Pinpoint the cell where the given text exists, returning its [X, Y] midpoint coordinate. 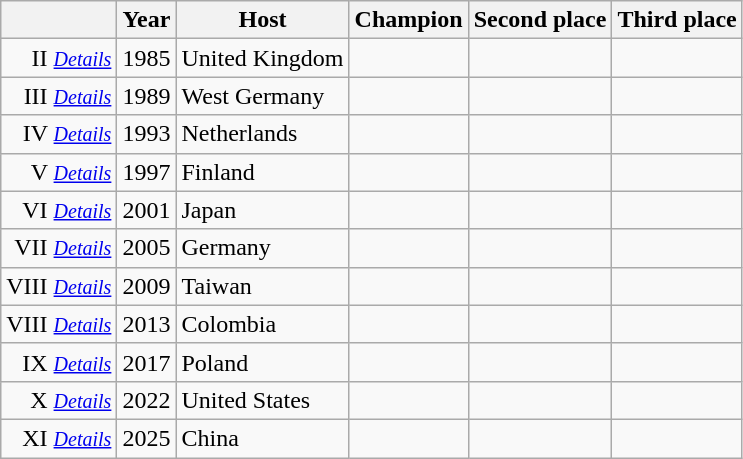
VI Details [59, 210]
VII Details [59, 248]
Year [146, 20]
United Kingdom [262, 58]
1997 [146, 172]
United States [262, 400]
II Details [59, 58]
1993 [146, 134]
XI Details [59, 438]
IX Details [59, 362]
2005 [146, 248]
IV Details [59, 134]
1985 [146, 58]
1989 [146, 96]
West Germany [262, 96]
X Details [59, 400]
2022 [146, 400]
2001 [146, 210]
Japan [262, 210]
2009 [146, 286]
2013 [146, 324]
Colombia [262, 324]
Netherlands [262, 134]
Germany [262, 248]
Taiwan [262, 286]
Second place [540, 20]
V Details [59, 172]
Finland [262, 172]
China [262, 438]
Champion [408, 20]
Third place [677, 20]
Poland [262, 362]
III Details [59, 96]
2017 [146, 362]
2025 [146, 438]
Host [262, 20]
